Search for the cell housing the specified text and yield its (x, y) center coordinate. 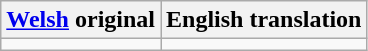
English translation (264, 20)
Welsh original (81, 20)
